Extract the [X, Y] coordinate from the center of the cell holding the provided text.  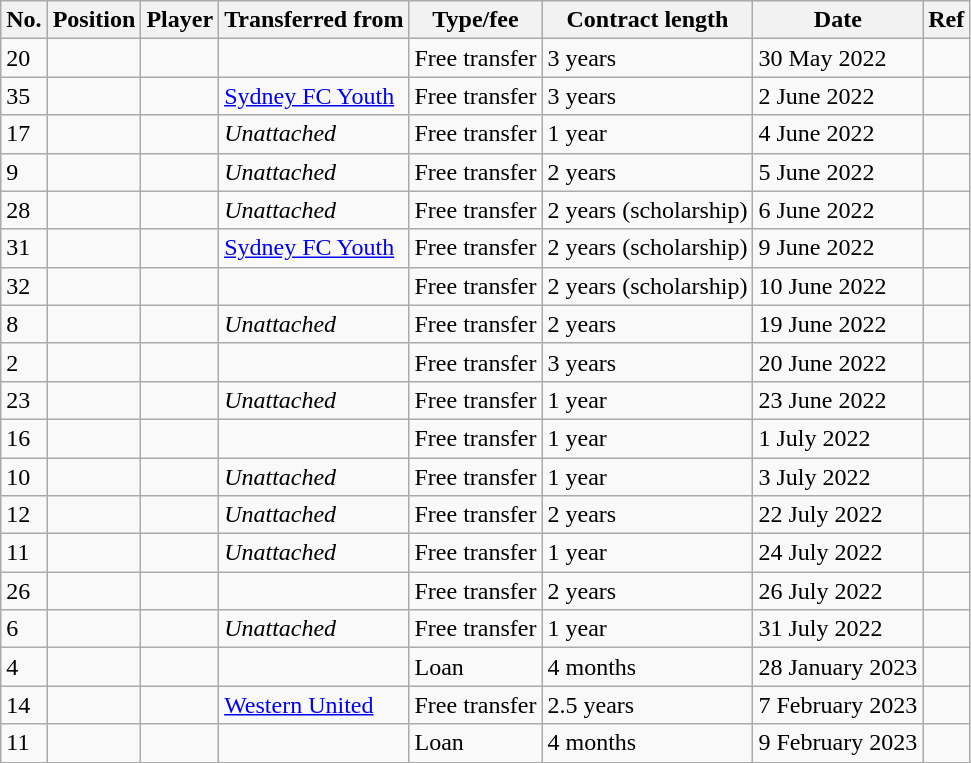
17 [24, 134]
20 [24, 58]
31 July 2022 [838, 629]
2.5 years [648, 705]
30 May 2022 [838, 58]
10 June 2022 [838, 286]
16 [24, 438]
9 [24, 172]
2 [24, 362]
28 January 2023 [838, 667]
26 [24, 591]
22 July 2022 [838, 515]
28 [24, 210]
Player [180, 20]
Contract length [648, 20]
14 [24, 705]
Date [838, 20]
32 [24, 286]
35 [24, 96]
4 June 2022 [838, 134]
26 July 2022 [838, 591]
23 June 2022 [838, 400]
23 [24, 400]
7 February 2023 [838, 705]
Ref [946, 20]
12 [24, 515]
20 June 2022 [838, 362]
4 [24, 667]
Western United [314, 705]
Transferred from [314, 20]
Position [94, 20]
1 July 2022 [838, 438]
No. [24, 20]
6 [24, 629]
8 [24, 324]
6 June 2022 [838, 210]
31 [24, 248]
Type/fee [476, 20]
2 June 2022 [838, 96]
9 February 2023 [838, 743]
5 June 2022 [838, 172]
10 [24, 477]
9 June 2022 [838, 248]
19 June 2022 [838, 324]
24 July 2022 [838, 553]
3 July 2022 [838, 477]
